For the text-containing cell, return its midpoint in (X, Y) coordinate format. 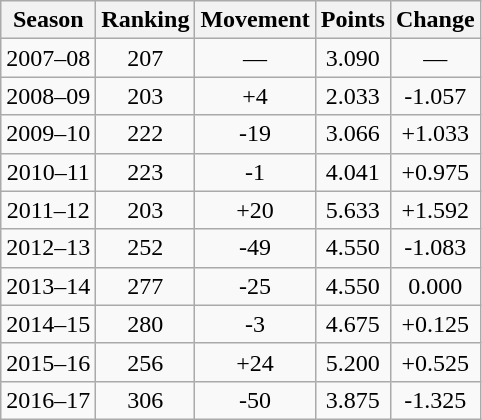
+24 (255, 362)
2008–09 (48, 96)
2014–15 (48, 324)
280 (146, 324)
-1.057 (435, 96)
-50 (255, 400)
222 (146, 134)
2.033 (352, 96)
2011–12 (48, 210)
3.066 (352, 134)
2016–17 (48, 400)
-1 (255, 172)
2010–11 (48, 172)
2012–13 (48, 248)
3.875 (352, 400)
-49 (255, 248)
Points (352, 20)
3.090 (352, 58)
-1.325 (435, 400)
2013–14 (48, 286)
-19 (255, 134)
Season (48, 20)
252 (146, 248)
Change (435, 20)
+20 (255, 210)
+4 (255, 96)
256 (146, 362)
-1.083 (435, 248)
4.675 (352, 324)
+0.125 (435, 324)
-25 (255, 286)
+0.525 (435, 362)
+1.592 (435, 210)
306 (146, 400)
Ranking (146, 20)
277 (146, 286)
-3 (255, 324)
5.633 (352, 210)
0.000 (435, 286)
2015–16 (48, 362)
4.041 (352, 172)
223 (146, 172)
2009–10 (48, 134)
5.200 (352, 362)
Movement (255, 20)
+0.975 (435, 172)
+1.033 (435, 134)
2007–08 (48, 58)
207 (146, 58)
